For the text-containing cell, return its midpoint in [x, y] coordinate format. 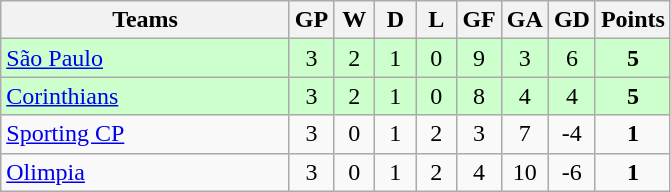
-6 [572, 172]
-4 [572, 134]
L [436, 20]
9 [479, 58]
8 [479, 96]
W [354, 20]
10 [524, 172]
Corinthians [146, 96]
São Paulo [146, 58]
GD [572, 20]
Points [632, 20]
GF [479, 20]
GA [524, 20]
6 [572, 58]
GP [311, 20]
Sporting CP [146, 134]
Teams [146, 20]
D [396, 20]
7 [524, 134]
Olimpia [146, 172]
